Provide the (x, y) coordinate of the cell's center where the given text is located.  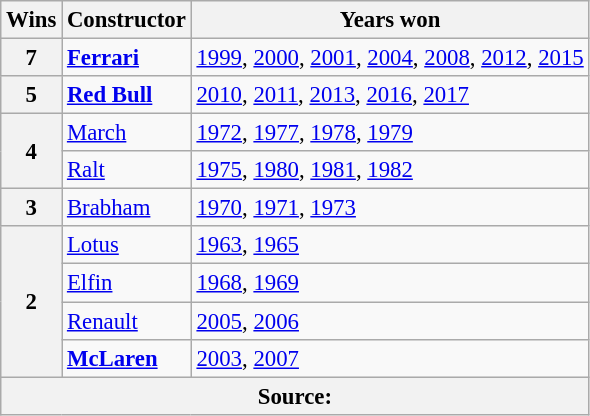
Constructor (127, 20)
Brabham (127, 208)
Renault (127, 321)
Elfin (127, 283)
Source: (295, 396)
4 (32, 152)
2010, 2011, 2013, 2016, 2017 (390, 95)
Lotus (127, 245)
Ralt (127, 170)
Years won (390, 20)
1963, 1965 (390, 245)
3 (32, 208)
5 (32, 95)
1975, 1980, 1981, 1982 (390, 170)
McLaren (127, 358)
1970, 1971, 1973 (390, 208)
1972, 1977, 1978, 1979 (390, 133)
2005, 2006 (390, 321)
1999, 2000, 2001, 2004, 2008, 2012, 2015 (390, 58)
March (127, 133)
1968, 1969 (390, 283)
2003, 2007 (390, 358)
2 (32, 301)
Red Bull (127, 95)
7 (32, 58)
Wins (32, 20)
Ferrari (127, 58)
